Extract the [X, Y] coordinate from the center of the cell holding the provided text.  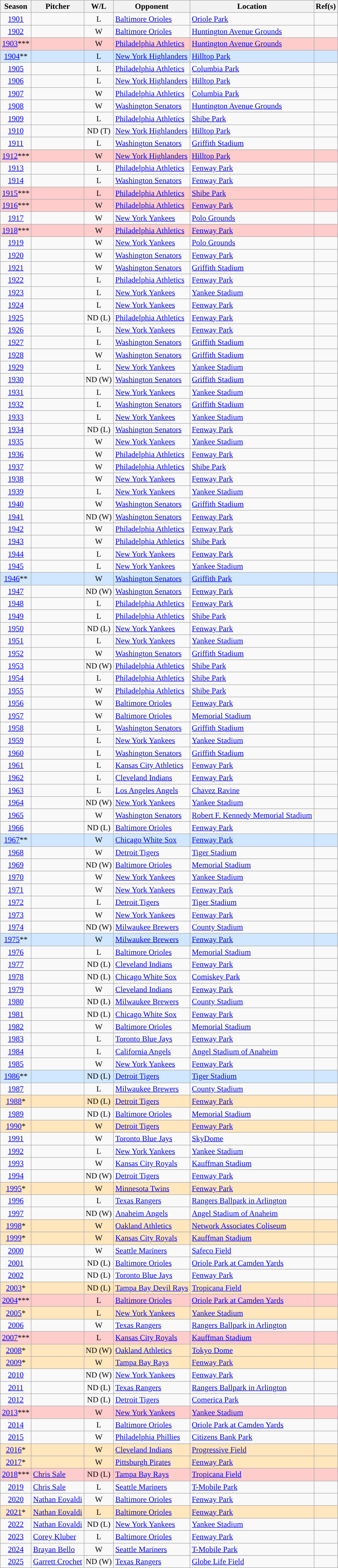
1985 [16, 1064]
2012 [16, 1400]
1929 [16, 367]
1941 [16, 516]
Tampa Bay Devil Rays [152, 1288]
1969 [16, 865]
Minnesota Twins [152, 1189]
2019 [16, 1487]
1943 [16, 541]
1995* [16, 1189]
1968 [16, 852]
Oriole Park [252, 19]
Garrett Crochet [58, 1562]
Comiskey Park [252, 977]
1979 [16, 989]
1945 [16, 566]
2001 [16, 1263]
1923 [16, 293]
1917 [16, 218]
1997 [16, 1213]
1977 [16, 965]
Pitcher [58, 7]
1954 [16, 678]
Los Angeles Angels [152, 790]
1918*** [16, 230]
2005* [16, 1313]
1933 [16, 417]
Chavez Ravine [252, 790]
1998* [16, 1226]
Griffith Park [252, 579]
1939 [16, 492]
Globe Life Field [252, 1562]
ND (T) [99, 131]
1919 [16, 243]
1984 [16, 1052]
1986** [16, 1076]
2023 [16, 1537]
1982 [16, 1027]
1971 [16, 890]
1964 [16, 803]
1908 [16, 106]
1906 [16, 81]
Anaheim Angels [152, 1213]
2007*** [16, 1338]
1932 [16, 405]
Season [16, 7]
1909 [16, 118]
1938 [16, 479]
2025 [16, 1562]
1922 [16, 280]
2006 [16, 1325]
1942 [16, 529]
Robert F. Kennedy Memorial Stadium [252, 815]
1905 [16, 69]
1970 [16, 877]
1952 [16, 653]
1988* [16, 1101]
1983 [16, 1039]
1994 [16, 1176]
2018*** [16, 1475]
1958 [16, 728]
1976 [16, 952]
2024 [16, 1549]
2021* [16, 1512]
1920 [16, 255]
1987 [16, 1089]
2014 [16, 1425]
California Angels [152, 1052]
Location [252, 7]
2008* [16, 1350]
1980 [16, 1002]
1978 [16, 977]
Corey Kluber [58, 1537]
1972 [16, 902]
1992 [16, 1151]
1950 [16, 629]
2013*** [16, 1412]
Ref(s) [326, 7]
2022 [16, 1524]
SkyDome [252, 1138]
1925 [16, 317]
1926 [16, 330]
1973 [16, 915]
1963 [16, 790]
1944 [16, 554]
1903*** [16, 44]
1911 [16, 143]
1951 [16, 641]
Kansas City Athletics [152, 766]
1975** [16, 939]
1957 [16, 716]
Opponent [152, 7]
1921 [16, 268]
2003* [16, 1288]
1902 [16, 31]
1999* [16, 1238]
1910 [16, 131]
W/L [99, 7]
1948 [16, 604]
1993 [16, 1164]
1996 [16, 1201]
1981 [16, 1014]
2009* [16, 1363]
1960 [16, 753]
1967** [16, 840]
2017* [16, 1462]
Citizens Bank Park [252, 1437]
2011 [16, 1388]
Comerica Park [252, 1400]
1931 [16, 392]
1956 [16, 703]
Tokyo Dome [252, 1350]
2016* [16, 1450]
1928 [16, 355]
1913 [16, 168]
1927 [16, 342]
1935 [16, 442]
Progressive Field [252, 1450]
2000 [16, 1251]
2020 [16, 1499]
1934 [16, 430]
1965 [16, 815]
1936 [16, 454]
Pittsburgh Pirates [152, 1462]
1914 [16, 181]
Philadelphia Phillies [152, 1437]
1912*** [16, 156]
Brayan Bello [58, 1549]
1991 [16, 1138]
1907 [16, 93]
2004*** [16, 1300]
2002 [16, 1275]
Network Associates Coliseum [252, 1226]
1937 [16, 467]
1962 [16, 778]
2010 [16, 1375]
2015 [16, 1437]
1989 [16, 1114]
1930 [16, 380]
1949 [16, 616]
1955 [16, 691]
1940 [16, 504]
1946** [16, 579]
1966 [16, 828]
Safeco Field [252, 1251]
1990* [16, 1126]
1916*** [16, 206]
1959 [16, 740]
1961 [16, 766]
1915*** [16, 193]
1947 [16, 591]
1953 [16, 666]
1974 [16, 927]
1901 [16, 19]
1924 [16, 305]
1904** [16, 56]
